Output the (x, y) coordinate of the center of the cell containing the given text.  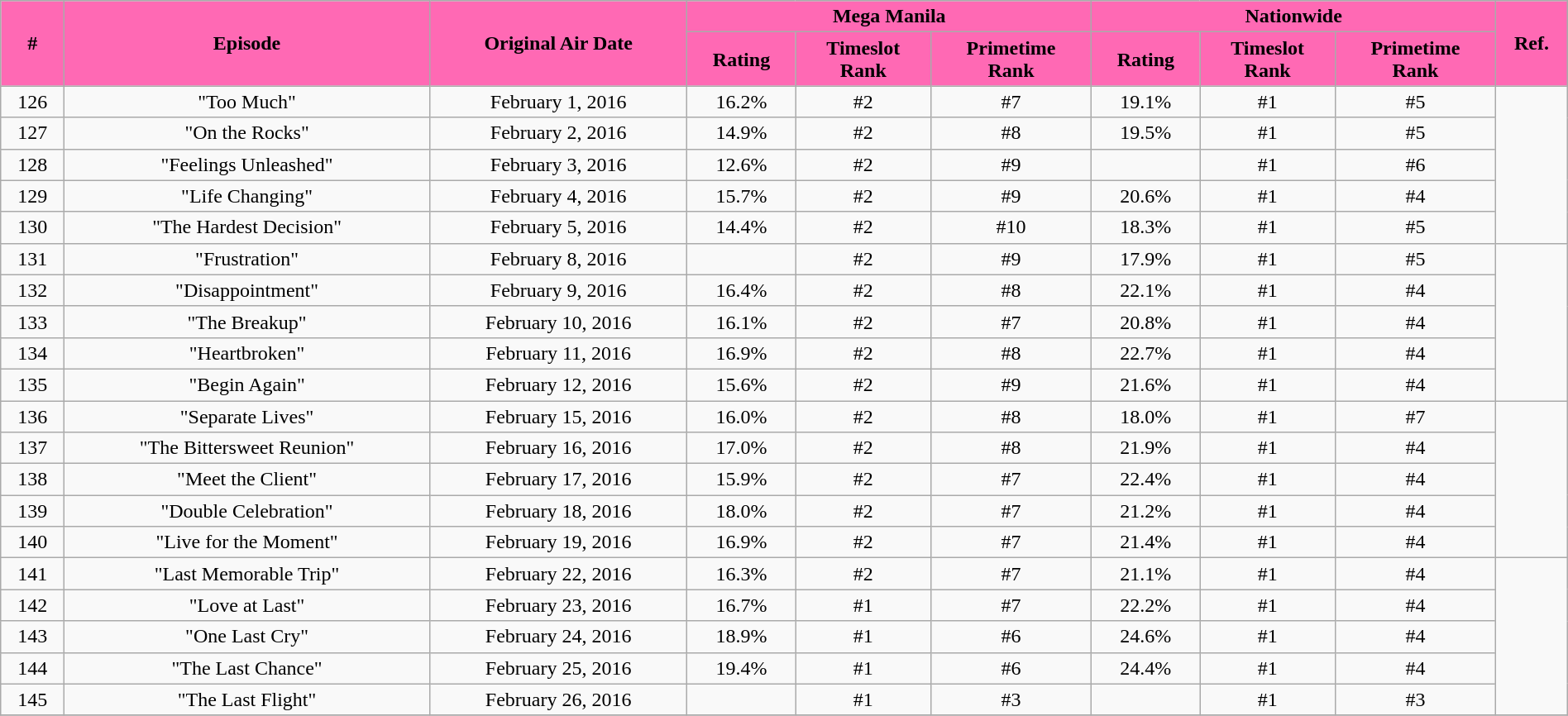
"Last Memorable Trip" (247, 574)
15.9% (741, 480)
22.4% (1146, 480)
"Double Celebration" (247, 511)
"Begin Again" (247, 384)
February 15, 2016 (559, 416)
24.4% (1146, 668)
"Separate Lives" (247, 416)
# (33, 43)
February 23, 2016 (559, 605)
February 4, 2016 (559, 196)
18.9% (741, 637)
19.5% (1146, 133)
12.6% (741, 165)
14.4% (741, 227)
February 22, 2016 (559, 574)
130 (33, 227)
14.9% (741, 133)
Mega Manila (890, 17)
Episode (247, 43)
143 (33, 637)
21.1% (1146, 574)
20.6% (1146, 196)
131 (33, 259)
138 (33, 480)
February 5, 2016 (559, 227)
15.6% (741, 384)
February 1, 2016 (559, 102)
February 10, 2016 (559, 322)
128 (33, 165)
22.2% (1146, 605)
Original Air Date (559, 43)
"Live for the Moment" (247, 542)
"Too Much" (247, 102)
"Feelings Unleashed" (247, 165)
22.1% (1146, 290)
February 8, 2016 (559, 259)
16.2% (741, 102)
"Life Changing" (247, 196)
16.0% (741, 416)
21.4% (1146, 542)
144 (33, 668)
"The Last Chance" (247, 668)
February 24, 2016 (559, 637)
22.7% (1146, 353)
February 16, 2016 (559, 448)
"Disappointment" (247, 290)
16.7% (741, 605)
"Meet the Client" (247, 480)
February 26, 2016 (559, 699)
February 18, 2016 (559, 511)
20.8% (1146, 322)
"Heartbroken" (247, 353)
21.2% (1146, 511)
February 2, 2016 (559, 133)
15.7% (741, 196)
"On the Rocks" (247, 133)
"The Last Flight" (247, 699)
February 12, 2016 (559, 384)
16.3% (741, 574)
"Frustration" (247, 259)
"Love at Last" (247, 605)
February 3, 2016 (559, 165)
133 (33, 322)
Ref. (1532, 43)
February 25, 2016 (559, 668)
139 (33, 511)
135 (33, 384)
"The Bittersweet Reunion" (247, 448)
"The Hardest Decision" (247, 227)
127 (33, 133)
142 (33, 605)
141 (33, 574)
21.6% (1146, 384)
February 11, 2016 (559, 353)
February 9, 2016 (559, 290)
17.9% (1146, 259)
132 (33, 290)
"The Breakup" (247, 322)
145 (33, 699)
140 (33, 542)
18.3% (1146, 227)
134 (33, 353)
16.4% (741, 290)
21.9% (1146, 448)
February 19, 2016 (559, 542)
19.1% (1146, 102)
129 (33, 196)
24.6% (1146, 637)
136 (33, 416)
137 (33, 448)
17.0% (741, 448)
16.1% (741, 322)
126 (33, 102)
#10 (1011, 227)
February 17, 2016 (559, 480)
Nationwide (1293, 17)
19.4% (741, 668)
"One Last Cry" (247, 637)
